For the text-containing cell, return its midpoint in (X, Y) coordinate format. 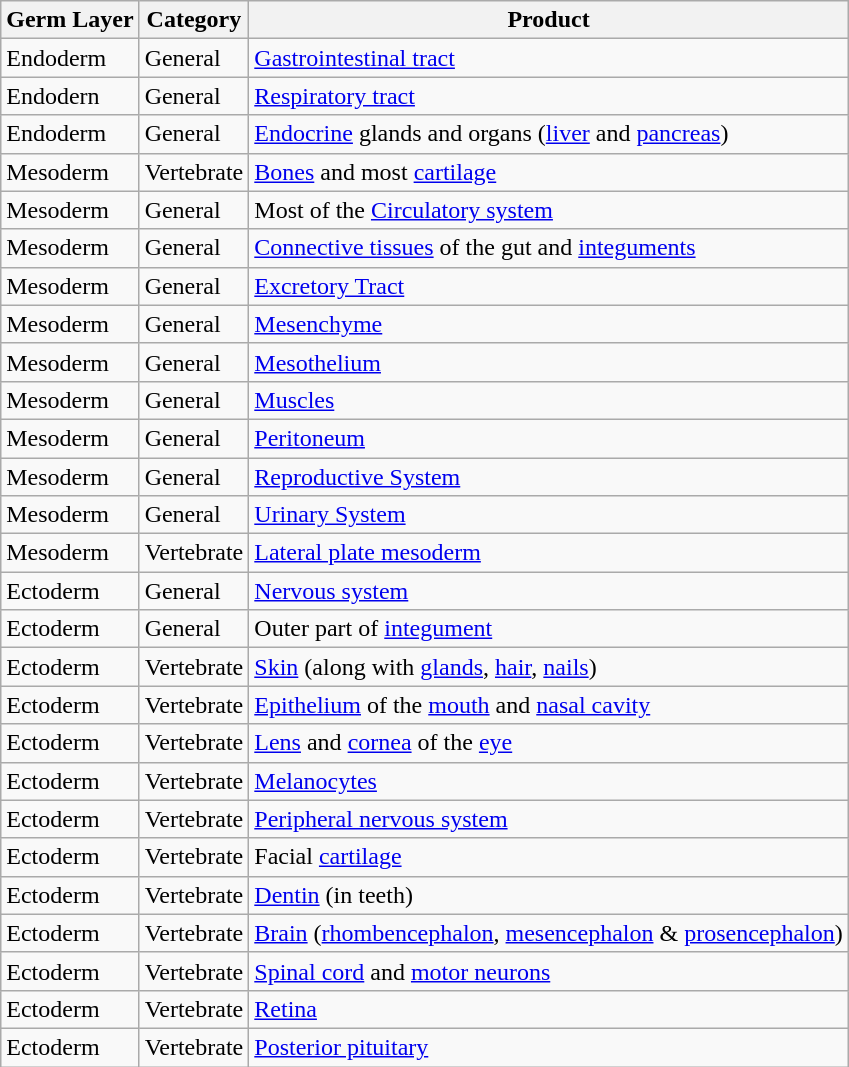
Nervous system (549, 591)
Peripheral nervous system (549, 819)
Muscles (549, 400)
Mesenchyme (549, 324)
Peritoneum (549, 438)
Gastrointestinal tract (549, 58)
Outer part of integument (549, 629)
Retina (549, 1009)
Reproductive System (549, 477)
Excretory Tract (549, 286)
Facial cartilage (549, 857)
Endocrine glands and organs (liver and pancreas) (549, 134)
Connective tissues of the gut and integuments (549, 248)
Germ Layer (70, 20)
Posterior pituitary (549, 1047)
Endodern (70, 96)
Bones and most cartilage (549, 172)
Mesothelium (549, 362)
Spinal cord and motor neurons (549, 971)
Melanocytes (549, 781)
Brain (rhombencephalon, mesencephalon & prosencephalon) (549, 933)
Lateral plate mesoderm (549, 553)
Dentin (in teeth) (549, 895)
Lens and cornea of the eye (549, 743)
Product (549, 20)
Respiratory tract (549, 96)
Skin (along with glands, hair, nails) (549, 667)
Epithelium of the mouth and nasal cavity (549, 705)
Category (194, 20)
Most of the Circulatory system (549, 210)
Urinary System (549, 515)
